Return the (x, y) coordinate for the center point of the cell that contains the specified text.  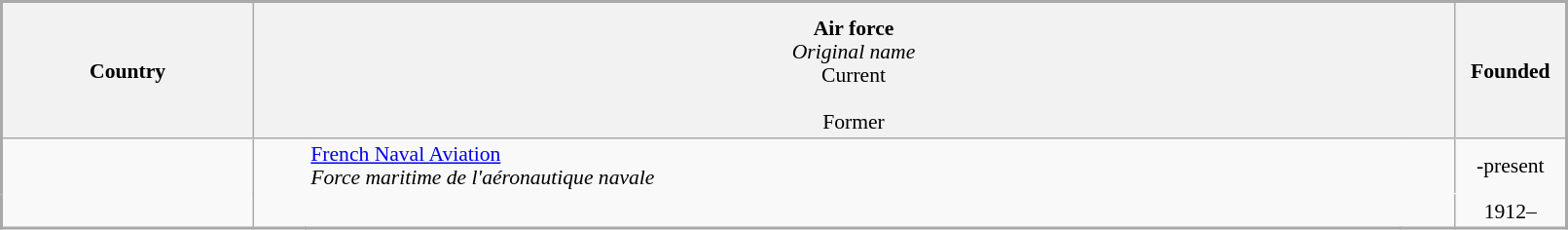
Air forceOriginal nameCurrentFormer (854, 74)
Country (128, 70)
French Naval Aviation Force maritime de l'aéronautique navale (854, 166)
1912– (1511, 212)
-present (1511, 166)
Founded (1511, 70)
